Pinpoint the cell where the given text exists, returning its [x, y] midpoint coordinate. 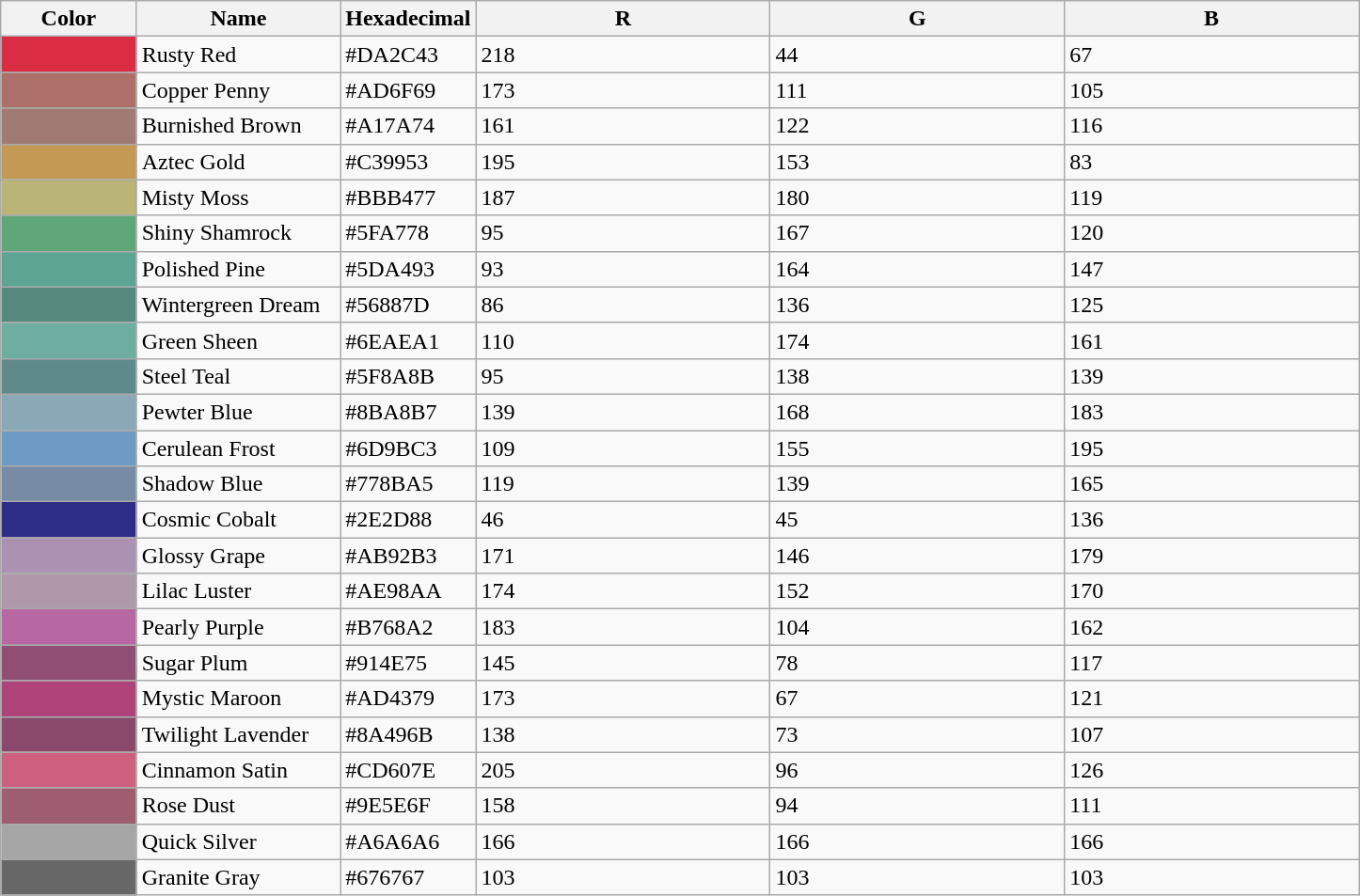
171 [623, 556]
#DA2C43 [408, 55]
45 [918, 520]
Copper Penny [239, 90]
205 [623, 770]
164 [918, 269]
187 [623, 197]
#6D9BC3 [408, 448]
73 [918, 734]
104 [918, 627]
Aztec Gold [239, 162]
Granite Gray [239, 877]
Rusty Red [239, 55]
Name [239, 19]
Lilac Luster [239, 591]
Green Sheen [239, 340]
153 [918, 162]
116 [1211, 126]
#CD607E [408, 770]
Rose Dust [239, 806]
#BBB477 [408, 197]
#AB92B3 [408, 556]
152 [918, 591]
#5DA493 [408, 269]
121 [1211, 699]
44 [918, 55]
Wintergreen Dream [239, 305]
162 [1211, 627]
147 [1211, 269]
105 [1211, 90]
#C39953 [408, 162]
#778BA5 [408, 484]
86 [623, 305]
Misty Moss [239, 197]
120 [1211, 233]
122 [918, 126]
Pearly Purple [239, 627]
#2E2D88 [408, 520]
Mystic Maroon [239, 699]
#AD6F69 [408, 90]
G [918, 19]
#AD4379 [408, 699]
107 [1211, 734]
125 [1211, 305]
#914E75 [408, 663]
#A17A74 [408, 126]
165 [1211, 484]
46 [623, 520]
Cosmic Cobalt [239, 520]
Hexadecimal [408, 19]
180 [918, 197]
179 [1211, 556]
158 [623, 806]
#6EAEA1 [408, 340]
Polished Pine [239, 269]
146 [918, 556]
#B768A2 [408, 627]
Glossy Grape [239, 556]
#9E5E6F [408, 806]
#8A496B [408, 734]
83 [1211, 162]
#A6A6A6 [408, 841]
109 [623, 448]
#56887D [408, 305]
#5FA778 [408, 233]
#676767 [408, 877]
218 [623, 55]
Twilight Lavender [239, 734]
Burnished Brown [239, 126]
Sugar Plum [239, 663]
94 [918, 806]
Shadow Blue [239, 484]
93 [623, 269]
78 [918, 663]
145 [623, 663]
117 [1211, 663]
R [623, 19]
Pewter Blue [239, 412]
96 [918, 770]
168 [918, 412]
Cinnamon Satin [239, 770]
#8BA8B7 [408, 412]
Quick Silver [239, 841]
170 [1211, 591]
B [1211, 19]
Color [69, 19]
110 [623, 340]
#AE98AA [408, 591]
Steel Teal [239, 376]
Cerulean Frost [239, 448]
Shiny Shamrock [239, 233]
#5F8A8B [408, 376]
155 [918, 448]
167 [918, 233]
126 [1211, 770]
